Detect which cell encompasses the target text, then output its (x, y) center coordinate. 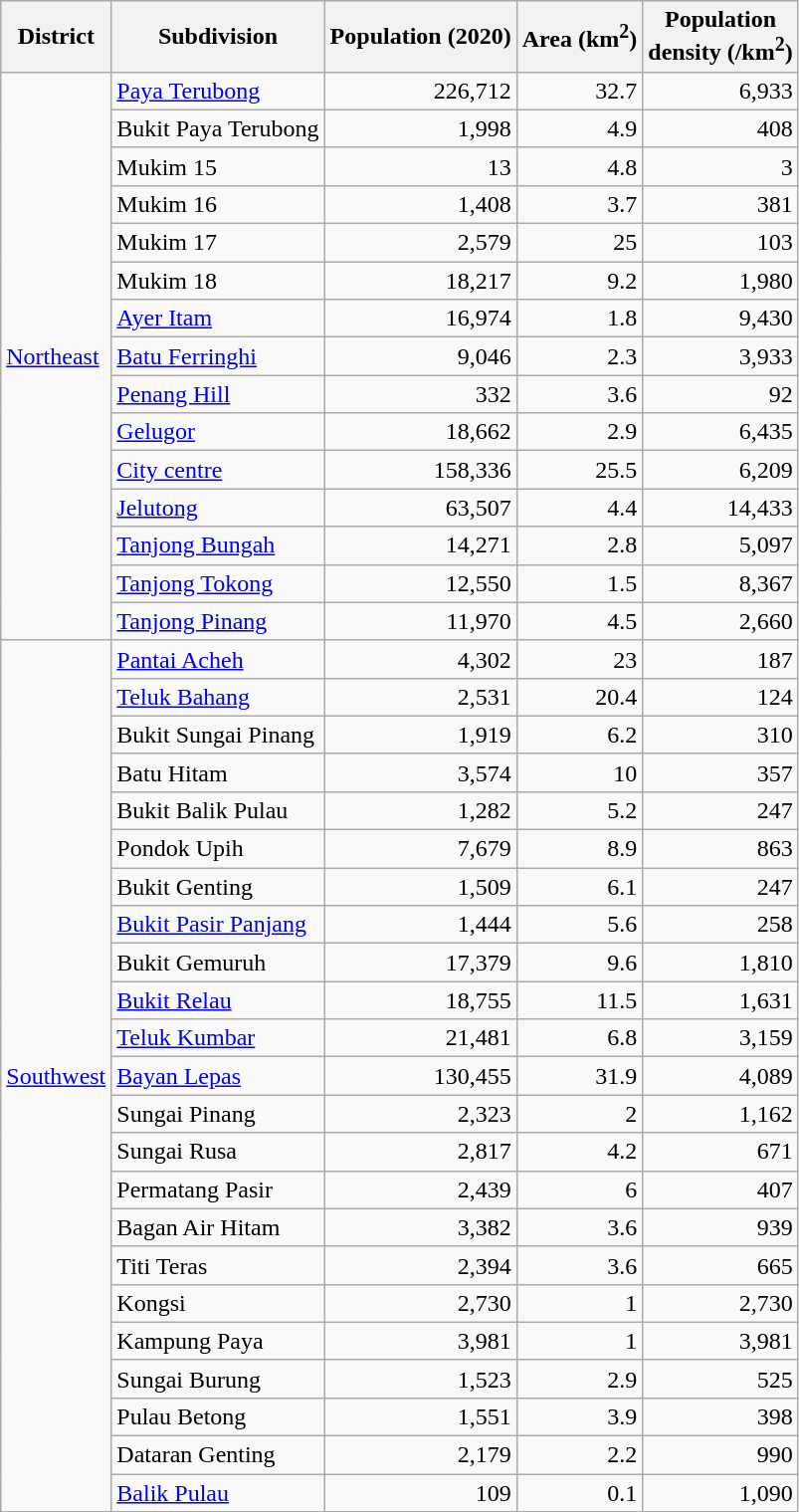
Titi Teras (218, 1265)
Teluk Bahang (218, 697)
2,579 (420, 243)
Batu Ferringhi (218, 356)
4.5 (579, 621)
863 (720, 849)
Subdivision (218, 37)
671 (720, 1152)
Mukim 16 (218, 204)
Batu Hitam (218, 772)
1,509 (420, 887)
6.8 (579, 1038)
6.1 (579, 887)
6,435 (720, 432)
4.4 (579, 508)
990 (720, 1455)
258 (720, 925)
Paya Terubong (218, 91)
8.9 (579, 849)
1,162 (720, 1114)
92 (720, 394)
23 (579, 659)
398 (720, 1416)
11.5 (579, 1000)
25.5 (579, 470)
Gelugor (218, 432)
2,660 (720, 621)
3.9 (579, 1416)
Northeast (56, 356)
7,679 (420, 849)
1,444 (420, 925)
226,712 (420, 91)
Bukit Relau (218, 1000)
District (56, 37)
6.2 (579, 735)
Pulau Betong (218, 1416)
Mukim 15 (218, 166)
381 (720, 204)
Pantai Acheh (218, 659)
18,755 (420, 1000)
1,282 (420, 810)
Bukit Balik Pulau (218, 810)
1,090 (720, 1493)
Bukit Genting (218, 887)
187 (720, 659)
130,455 (420, 1076)
Bagan Air Hitam (218, 1227)
Bukit Gemuruh (218, 963)
4.8 (579, 166)
21,481 (420, 1038)
4.2 (579, 1152)
25 (579, 243)
3.7 (579, 204)
2,179 (420, 1455)
City centre (218, 470)
11,970 (420, 621)
1,408 (420, 204)
2 (579, 1114)
2.8 (579, 545)
Kampung Paya (218, 1341)
3,933 (720, 356)
Balik Pulau (218, 1493)
103 (720, 243)
525 (720, 1379)
Sungai Pinang (218, 1114)
Bayan Lepas (218, 1076)
Dataran Genting (218, 1455)
18,217 (420, 281)
3,574 (420, 772)
Bukit Sungai Pinang (218, 735)
Population (2020) (420, 37)
8,367 (720, 583)
407 (720, 1189)
Bukit Paya Terubong (218, 128)
408 (720, 128)
1.5 (579, 583)
5,097 (720, 545)
5.2 (579, 810)
Tanjong Bungah (218, 545)
2,817 (420, 1152)
Populationdensity (/km2) (720, 37)
6 (579, 1189)
Area (km2) (579, 37)
16,974 (420, 319)
Pondok Upih (218, 849)
6,209 (720, 470)
18,662 (420, 432)
2,531 (420, 697)
14,271 (420, 545)
6,933 (720, 91)
63,507 (420, 508)
1,810 (720, 963)
109 (420, 1493)
Teluk Kumbar (218, 1038)
31.9 (579, 1076)
Ayer Itam (218, 319)
9.6 (579, 963)
9,046 (420, 356)
158,336 (420, 470)
Bukit Pasir Panjang (218, 925)
4.9 (579, 128)
2.3 (579, 356)
3 (720, 166)
2.2 (579, 1455)
3,382 (420, 1227)
1.8 (579, 319)
939 (720, 1227)
1,631 (720, 1000)
17,379 (420, 963)
1,523 (420, 1379)
Mukim 17 (218, 243)
2,323 (420, 1114)
Jelutong (218, 508)
0.1 (579, 1493)
32.7 (579, 91)
665 (720, 1265)
2,439 (420, 1189)
Mukim 18 (218, 281)
1,998 (420, 128)
124 (720, 697)
Sungai Burung (218, 1379)
Tanjong Tokong (218, 583)
Penang Hill (218, 394)
4,089 (720, 1076)
1,980 (720, 281)
310 (720, 735)
Sungai Rusa (218, 1152)
5.6 (579, 925)
Permatang Pasir (218, 1189)
14,433 (720, 508)
12,550 (420, 583)
1,919 (420, 735)
Tanjong Pinang (218, 621)
332 (420, 394)
4,302 (420, 659)
2,394 (420, 1265)
20.4 (579, 697)
Southwest (56, 1075)
9,430 (720, 319)
10 (579, 772)
1,551 (420, 1416)
357 (720, 772)
3,159 (720, 1038)
Kongsi (218, 1303)
13 (420, 166)
9.2 (579, 281)
